Find where the given text appears and provide that cell's center as [X, Y] coordinate. 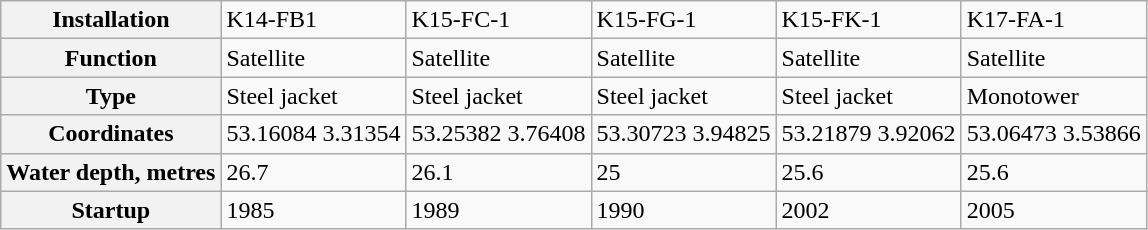
Coordinates [111, 134]
Monotower [1054, 96]
1989 [498, 210]
53.06473 3.53866 [1054, 134]
K15-FK-1 [868, 20]
Type [111, 96]
K15-FG-1 [684, 20]
53.16084 3.31354 [314, 134]
1985 [314, 210]
K17-FA-1 [1054, 20]
Installation [111, 20]
26.7 [314, 172]
2002 [868, 210]
25 [684, 172]
Startup [111, 210]
26.1 [498, 172]
K15-FC-1 [498, 20]
53.30723 3.94825 [684, 134]
K14-FB1 [314, 20]
Function [111, 58]
Water depth, metres [111, 172]
53.21879 3.92062 [868, 134]
53.25382 3.76408 [498, 134]
2005 [1054, 210]
1990 [684, 210]
